Return the (x, y) coordinate for the center point of the cell that contains the specified text.  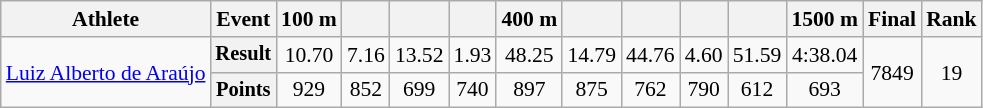
44.76 (650, 55)
Final (892, 19)
699 (420, 90)
Result (243, 55)
929 (309, 90)
Points (243, 90)
48.25 (529, 55)
51.59 (758, 55)
Athlete (106, 19)
19 (952, 72)
852 (366, 90)
740 (473, 90)
7.16 (366, 55)
7849 (892, 72)
10.70 (309, 55)
14.79 (592, 55)
100 m (309, 19)
13.52 (420, 55)
4:38.04 (824, 55)
693 (824, 90)
612 (758, 90)
Rank (952, 19)
790 (704, 90)
762 (650, 90)
400 m (529, 19)
Event (243, 19)
4.60 (704, 55)
875 (592, 90)
1.93 (473, 55)
897 (529, 90)
Luiz Alberto de Araújo (106, 72)
1500 m (824, 19)
